Search for the cell housing the specified text and yield its (X, Y) center coordinate. 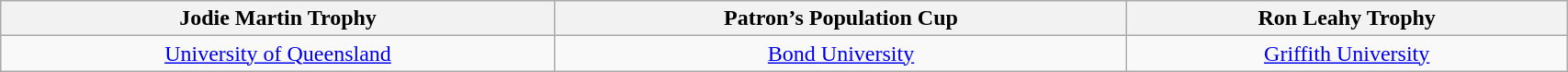
University of Queensland (277, 54)
Jodie Martin Trophy (277, 18)
Ron Leahy Trophy (1347, 18)
Patron’s Population Cup (840, 18)
Griffith University (1347, 54)
Bond University (840, 54)
